Pinpoint the cell where the given text exists, returning its (X, Y) midpoint coordinate. 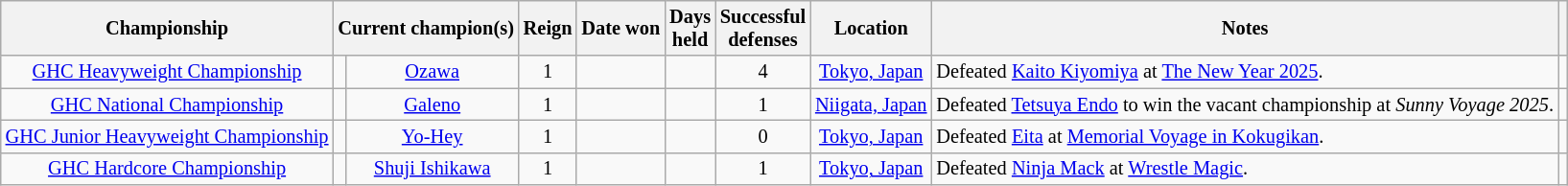
GHC Junior Heavyweight Championship (167, 136)
Notes (1245, 28)
Location (871, 28)
Current champion(s) (426, 28)
Galeno (433, 105)
Championship (167, 28)
Yo-Hey (433, 136)
Defeated Tetsuya Endo to win the vacant championship at Sunny Voyage 2025. (1245, 105)
Ozawa (433, 72)
4 (763, 72)
Defeated Kaito Kiyomiya at The New Year 2025. (1245, 72)
Successfuldefenses (763, 28)
0 (763, 136)
Date won (620, 28)
GHC Heavyweight Championship (167, 72)
Reign (549, 28)
Shuji Ishikawa (433, 169)
Defeated Eita at Memorial Voyage in Kokugikan. (1245, 136)
GHC National Championship (167, 105)
Niigata, Japan (871, 105)
GHC Hardcore Championship (167, 169)
Daysheld (690, 28)
Defeated Ninja Mack at Wrestle Magic. (1245, 169)
